Detect which cell encompasses the target text, then output its (X, Y) center coordinate. 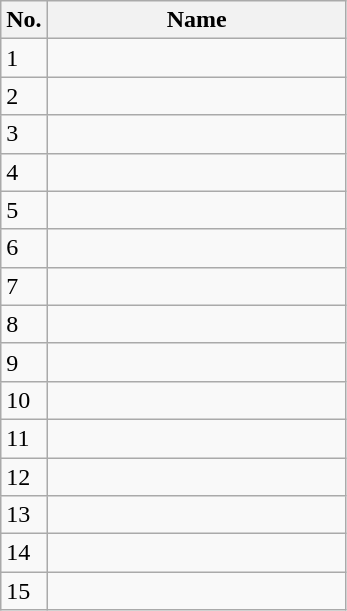
4 (24, 172)
12 (24, 477)
No. (24, 20)
8 (24, 324)
13 (24, 515)
11 (24, 438)
1 (24, 58)
15 (24, 591)
Name (196, 20)
6 (24, 248)
3 (24, 134)
7 (24, 286)
2 (24, 96)
14 (24, 553)
10 (24, 400)
9 (24, 362)
5 (24, 210)
